Find where the given text appears and provide that cell's center as (X, Y) coordinate. 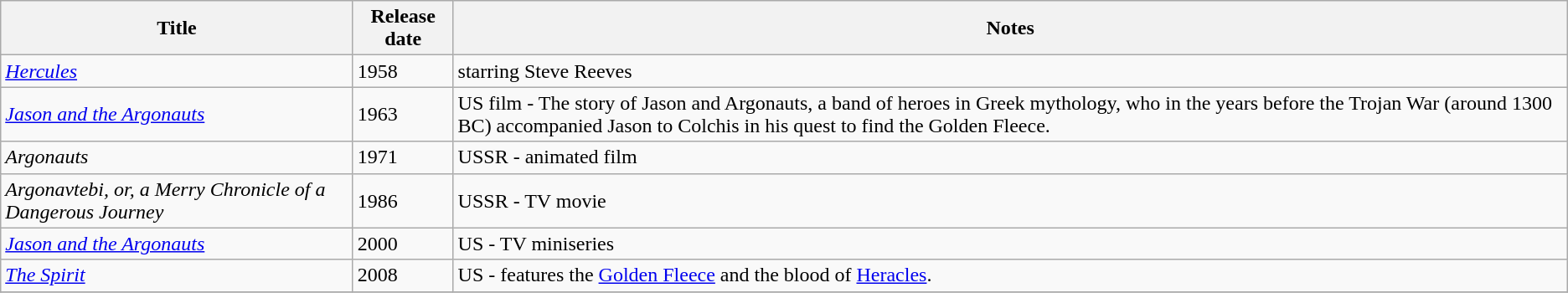
Argonauts (177, 157)
Title (177, 28)
starring Steve Reeves (1010, 71)
Release date (403, 28)
The Spirit (177, 275)
Notes (1010, 28)
1958 (403, 71)
1986 (403, 201)
2000 (403, 244)
USSR - TV movie (1010, 201)
Hercules (177, 71)
2008 (403, 275)
1963 (403, 114)
1971 (403, 157)
US - features the Golden Fleece and the blood of Heracles. (1010, 275)
USSR - animated film (1010, 157)
Argonavtebi, or, a Merry Chronicle of a Dangerous Journey (177, 201)
US - TV miniseries (1010, 244)
